Output the [X, Y] coordinate of the center of the cell containing the given text.  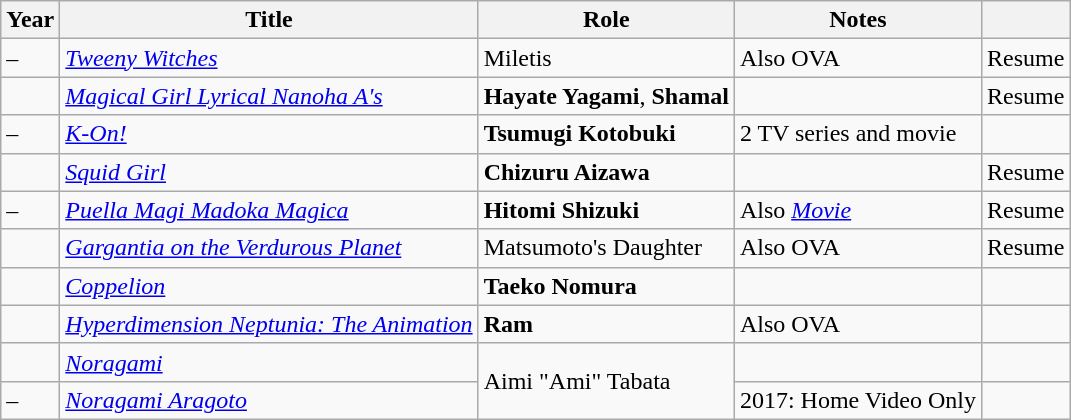
Puella Magi Madoka Magica [269, 210]
Aimi "Ami" Tabata [606, 381]
Coppelion [269, 286]
Tweeny Witches [269, 58]
Role [606, 20]
Magical Girl Lyrical Nanoha A's [269, 96]
Miletis [606, 58]
Hayate Yagami, Shamal [606, 96]
Hitomi Shizuki [606, 210]
Squid Girl [269, 172]
Noragami Aragoto [269, 400]
Year [30, 20]
Matsumoto's Daughter [606, 248]
2 TV series and movie [858, 134]
2017: Home Video Only [858, 400]
Notes [858, 20]
Noragami [269, 362]
Chizuru Aizawa [606, 172]
Also Movie [858, 210]
Ram [606, 324]
Title [269, 20]
K-On! [269, 134]
Taeko Nomura [606, 286]
Hyperdimension Neptunia: The Animation [269, 324]
Tsumugi Kotobuki [606, 134]
Gargantia on the Verdurous Planet [269, 248]
